Output the [x, y] coordinate of the center of the cell containing the given text.  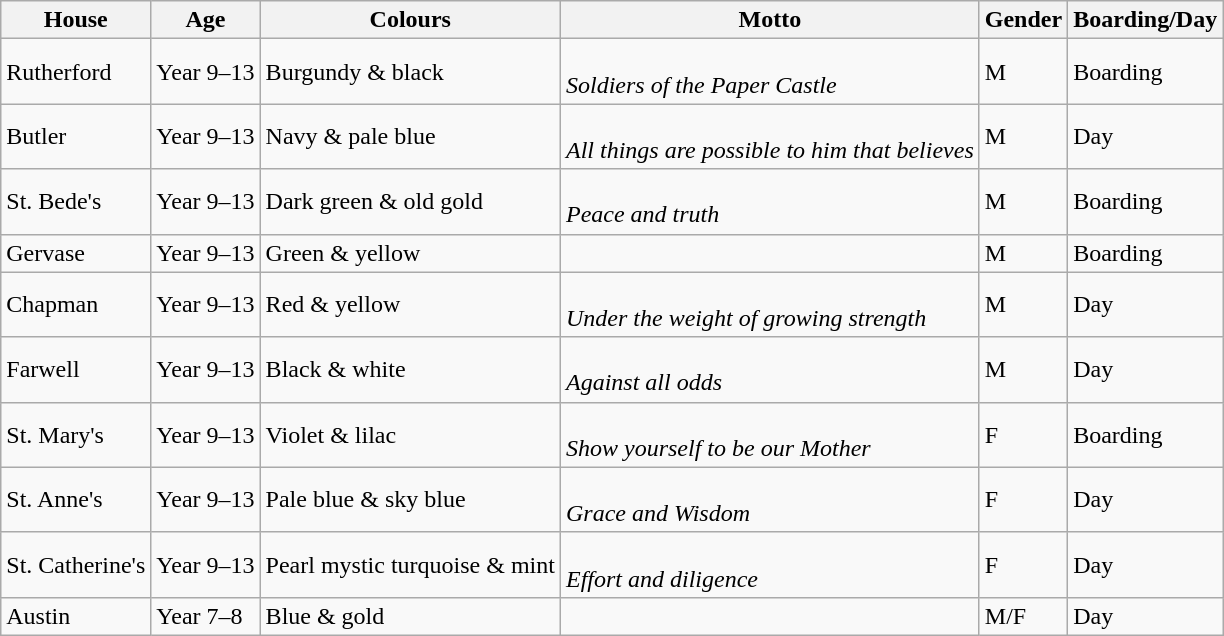
Gervase [76, 253]
Red & yellow [410, 304]
Against all odds [770, 370]
St. Mary's [76, 434]
Show yourself to be our Mother [770, 434]
Austin [76, 616]
Rutherford [76, 72]
Peace and truth [770, 202]
Motto [770, 20]
Blue & gold [410, 616]
Effort and diligence [770, 564]
St. Bede's [76, 202]
Black & white [410, 370]
Chapman [76, 304]
Violet & lilac [410, 434]
Burgundy & black [410, 72]
Pearl mystic turquoise & mint [410, 564]
Navy & pale blue [410, 136]
Butler [76, 136]
M/F [1023, 616]
Gender [1023, 20]
All things are possible to him that believes [770, 136]
House [76, 20]
Soldiers of the Paper Castle [770, 72]
Year 7–8 [206, 616]
Grace and Wisdom [770, 500]
Dark green & old gold [410, 202]
Boarding/Day [1146, 20]
Green & yellow [410, 253]
Age [206, 20]
Under the weight of growing strength [770, 304]
Farwell [76, 370]
Pale blue & sky blue [410, 500]
St. Anne's [76, 500]
Colours [410, 20]
St. Catherine's [76, 564]
